Scan for the cell matching the given text and deliver its (x, y) coordinate at center. 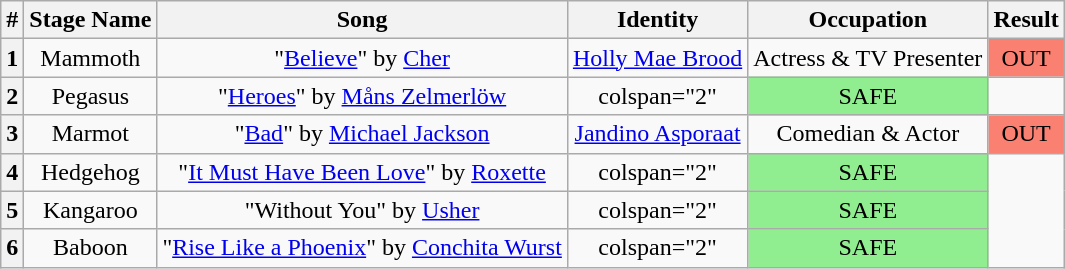
"It Must Have Been Love" by Roxette (362, 172)
Hedgehog (90, 172)
"Without You" by Usher (362, 210)
"Believe" by Cher (362, 58)
Pegasus (90, 96)
3 (12, 134)
# (12, 20)
Comedian & Actor (868, 134)
Jandino Asporaat (657, 134)
Baboon (90, 248)
Mammoth (90, 58)
4 (12, 172)
Actress & TV Presenter (868, 58)
"Bad" by Michael Jackson (362, 134)
Marmot (90, 134)
1 (12, 58)
Occupation (868, 20)
Stage Name (90, 20)
2 (12, 96)
6 (12, 248)
Kangaroo (90, 210)
Holly Mae Brood (657, 58)
"Rise Like a Phoenix" by Conchita Wurst (362, 248)
"Heroes" by Måns Zelmerlöw (362, 96)
Result (1026, 20)
Song (362, 20)
5 (12, 210)
Identity (657, 20)
